Scan for the cell matching the given text and deliver its [x, y] coordinate at center. 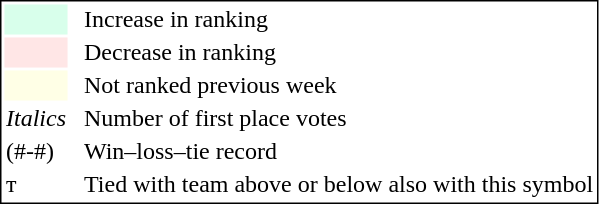
т [36, 185]
Decrease in ranking [338, 53]
Increase in ranking [338, 19]
Italics [36, 119]
Win–loss–tie record [338, 151]
Not ranked previous week [338, 85]
(#-#) [36, 151]
Tied with team above or below also with this symbol [338, 185]
Number of first place votes [338, 119]
